Output the (X, Y) coordinate of the center of the cell containing the given text.  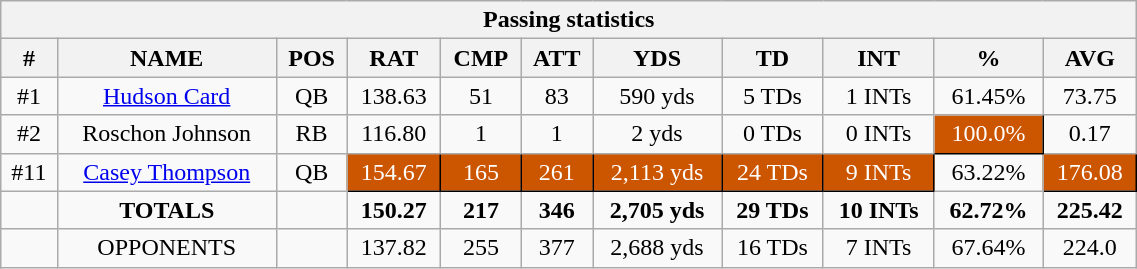
RAT (394, 58)
116.80 (394, 134)
67.64% (988, 248)
# (29, 58)
YDS (658, 58)
AVG (1090, 58)
62.72% (988, 210)
2 yds (658, 134)
346 (557, 210)
TD (773, 58)
#2 (29, 134)
176.08 (1090, 172)
Hudson Card (166, 96)
2,688 yds (658, 248)
RB (311, 134)
9 INTs (878, 172)
100.0% (988, 134)
377 (557, 248)
63.22% (988, 172)
61.45% (988, 96)
261 (557, 172)
0 TDs (773, 134)
73.75 (1090, 96)
Roschon Johnson (166, 134)
24 TDs (773, 172)
138.63 (394, 96)
TOTALS (166, 210)
% (988, 58)
16 TDs (773, 248)
Casey Thompson (166, 172)
224.0 (1090, 248)
165 (481, 172)
2,113 yds (658, 172)
137.82 (394, 248)
590 yds (658, 96)
29 TDs (773, 210)
83 (557, 96)
150.27 (394, 210)
2,705 yds (658, 210)
NAME (166, 58)
1 INTs (878, 96)
5 TDs (773, 96)
CMP (481, 58)
#11 (29, 172)
255 (481, 248)
OPPONENTS (166, 248)
51 (481, 96)
225.42 (1090, 210)
ATT (557, 58)
#1 (29, 96)
INT (878, 58)
7 INTs (878, 248)
0.17 (1090, 134)
10 INTs (878, 210)
Passing statistics (569, 20)
217 (481, 210)
POS (311, 58)
154.67 (394, 172)
0 INTs (878, 134)
